Return the [X, Y] coordinate for the center point of the cell that contains the specified text.  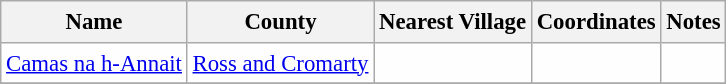
Notes [694, 22]
Camas na h-Annait [94, 62]
Coordinates [596, 22]
County [280, 22]
Name [94, 22]
Nearest Village [453, 22]
Ross and Cromarty [280, 62]
